Extract the (X, Y) coordinate from the center of the cell holding the provided text.  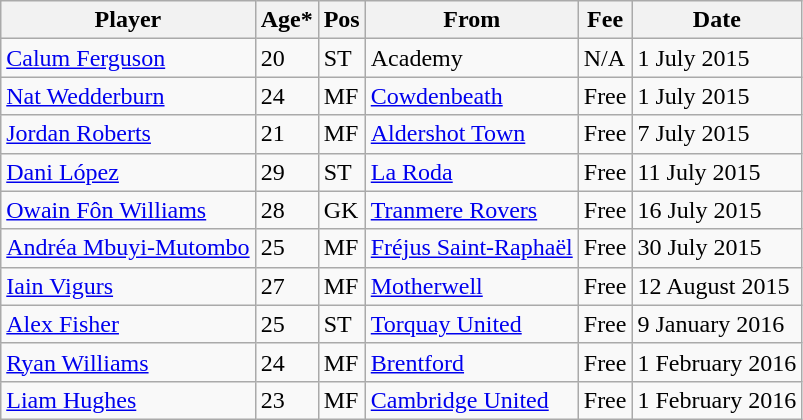
16 July 2015 (717, 210)
27 (286, 286)
Age* (286, 20)
Iain Vigurs (128, 286)
Date (717, 20)
20 (286, 58)
La Roda (472, 172)
Nat Wedderburn (128, 96)
Ryan Williams (128, 362)
29 (286, 172)
Calum Ferguson (128, 58)
Jordan Roberts (128, 134)
Liam Hughes (128, 400)
23 (286, 400)
21 (286, 134)
Cambridge United (472, 400)
Dani López (128, 172)
28 (286, 210)
12 August 2015 (717, 286)
N/A (605, 58)
GK (342, 210)
7 July 2015 (717, 134)
Fréjus Saint-Raphaël (472, 248)
Academy (472, 58)
Fee (605, 20)
Cowdenbeath (472, 96)
9 January 2016 (717, 324)
Brentford (472, 362)
Alex Fisher (128, 324)
From (472, 20)
11 July 2015 (717, 172)
30 July 2015 (717, 248)
Andréa Mbuyi-Mutombo (128, 248)
Torquay United (472, 324)
Tranmere Rovers (472, 210)
Player (128, 20)
Motherwell (472, 286)
Owain Fôn Williams (128, 210)
Pos (342, 20)
Aldershot Town (472, 134)
